For the text-containing cell, return its midpoint in [x, y] coordinate format. 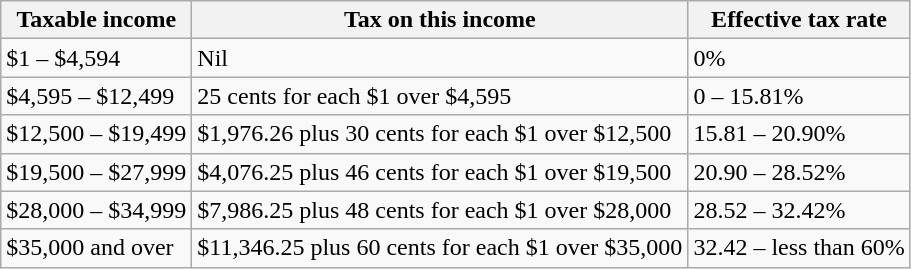
$1 – $4,594 [96, 58]
$11,346.25 plus 60 cents for each $1 over $35,000 [440, 248]
Taxable income [96, 20]
0 – 15.81% [799, 96]
$35,000 and over [96, 248]
Nil [440, 58]
$28,000 – $34,999 [96, 210]
Effective tax rate [799, 20]
25 cents for each $1 over $4,595 [440, 96]
0% [799, 58]
28.52 – 32.42% [799, 210]
15.81 – 20.90% [799, 134]
$7,986.25 plus 48 cents for each $1 over $28,000 [440, 210]
$4,076.25 plus 46 cents for each $1 over $19,500 [440, 172]
20.90 – 28.52% [799, 172]
32.42 – less than 60% [799, 248]
$1,976.26 plus 30 cents for each $1 over $12,500 [440, 134]
$12,500 – $19,499 [96, 134]
$19,500 – $27,999 [96, 172]
Tax on this income [440, 20]
$4,595 – $12,499 [96, 96]
